Search for the cell housing the specified text and yield its (x, y) center coordinate. 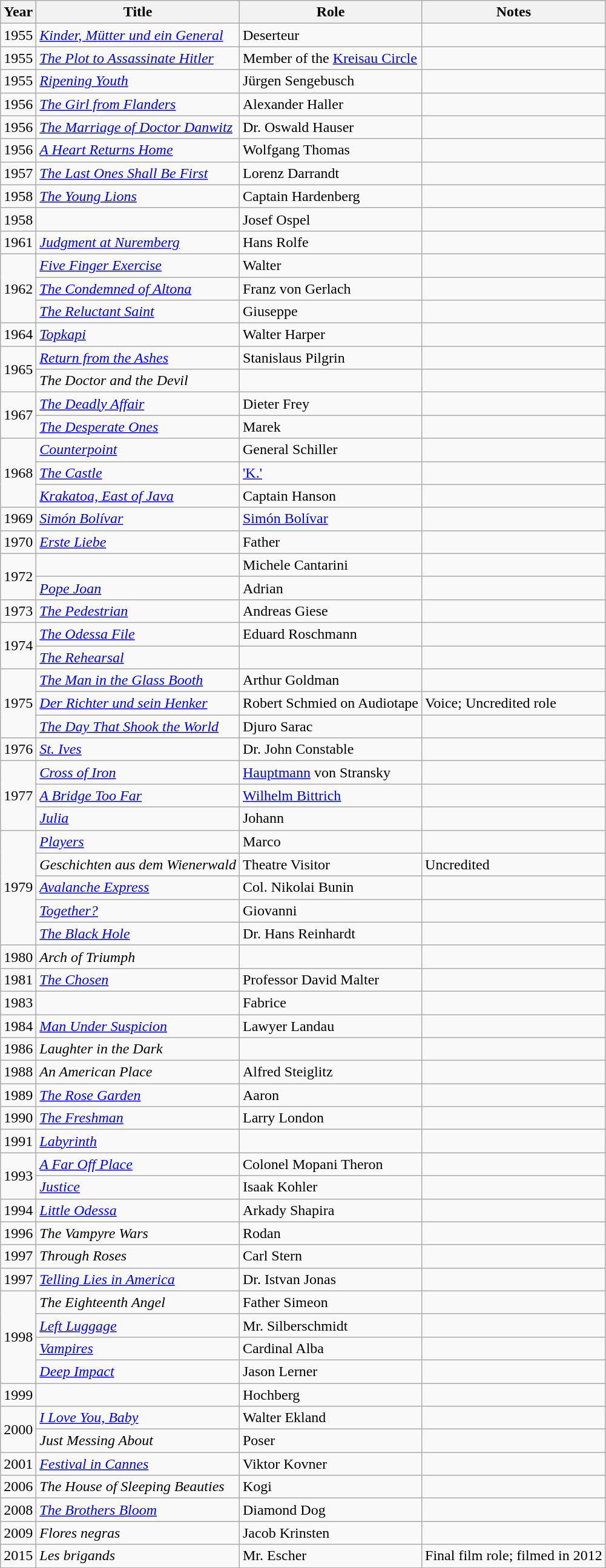
Jason Lerner (331, 1371)
1961 (18, 242)
The Reluctant Saint (138, 312)
1964 (18, 335)
The Castle (138, 473)
1990 (18, 1118)
Carl Stern (331, 1256)
Dr. Oswald Hauser (331, 127)
1957 (18, 173)
Member of the Kreisau Circle (331, 58)
Five Finger Exercise (138, 265)
1999 (18, 1394)
Fabrice (331, 1003)
Counterpoint (138, 450)
The Day That Shook the World (138, 726)
2009 (18, 1533)
Festival in Cannes (138, 1464)
Arthur Goldman (331, 680)
1980 (18, 957)
A Heart Returns Home (138, 150)
Marco (331, 842)
The Desperate Ones (138, 427)
Mr. Escher (331, 1556)
Giuseppe (331, 312)
1986 (18, 1049)
Telling Lies in America (138, 1279)
Ripening Youth (138, 81)
The Pedestrian (138, 611)
Cardinal Alba (331, 1348)
Andreas Giese (331, 611)
2015 (18, 1556)
Year (18, 12)
Arkady Shapira (331, 1210)
2000 (18, 1429)
Dieter Frey (331, 404)
1979 (18, 888)
1989 (18, 1095)
The Rose Garden (138, 1095)
Der Richter und sein Henker (138, 703)
Avalanche Express (138, 888)
Erste Liebe (138, 542)
Krakatoa, East of Java (138, 496)
The Rehearsal (138, 657)
Eduard Roschmann (331, 634)
Wilhelm Bittrich (331, 796)
1991 (18, 1141)
Captain Hanson (331, 496)
Dr. John Constable (331, 749)
1984 (18, 1026)
Cross of Iron (138, 772)
The Chosen (138, 980)
1970 (18, 542)
Stanislaus Pilgrin (331, 358)
Michele Cantarini (331, 565)
Deep Impact (138, 1371)
Colonel Mopani Theron (331, 1164)
Man Under Suspicion (138, 1026)
Walter Harper (331, 335)
Left Luggage (138, 1325)
1968 (18, 473)
The Freshman (138, 1118)
The Doctor and the Devil (138, 381)
Notes (514, 12)
1983 (18, 1003)
Through Roses (138, 1256)
Josef Ospel (331, 219)
Alexander Haller (331, 104)
Isaak Kohler (331, 1187)
1988 (18, 1072)
The Condemned of Altona (138, 289)
1962 (18, 288)
Diamond Dog (331, 1510)
1967 (18, 415)
Walter (331, 265)
Deserteur (331, 35)
Together? (138, 911)
The Black Hole (138, 934)
Poser (331, 1441)
Father Simeon (331, 1302)
Adrian (331, 588)
Father (331, 542)
Captain Hardenberg (331, 196)
The Marriage of Doctor Danwitz (138, 127)
Players (138, 842)
Viktor Kovner (331, 1464)
Voice; Uncredited role (514, 703)
I Love You, Baby (138, 1418)
An American Place (138, 1072)
Kogi (331, 1487)
The Girl from Flanders (138, 104)
Wolfgang Thomas (331, 150)
1998 (18, 1337)
Hauptmann von Stransky (331, 772)
The Plot to Assassinate Hitler (138, 58)
The House of Sleeping Beauties (138, 1487)
The Odessa File (138, 634)
Robert Schmied on Audiotape (331, 703)
Johann (331, 819)
1973 (18, 611)
Franz von Gerlach (331, 289)
Dr. Istvan Jonas (331, 1279)
Rodan (331, 1233)
Topkapi (138, 335)
St. Ives (138, 749)
1993 (18, 1176)
The Brothers Bloom (138, 1510)
The Man in the Glass Booth (138, 680)
Lorenz Darrandt (331, 173)
Julia (138, 819)
Kinder, Mütter und ein General (138, 35)
The Young Lions (138, 196)
A Bridge Too Far (138, 796)
1975 (18, 703)
Flores negras (138, 1533)
2006 (18, 1487)
2008 (18, 1510)
Title (138, 12)
Jürgen Sengebusch (331, 81)
Labyrinth (138, 1141)
Just Messing About (138, 1441)
Professor David Malter (331, 980)
The Eighteenth Angel (138, 1302)
Walter Ekland (331, 1418)
Arch of Triumph (138, 957)
Return from the Ashes (138, 358)
Uncredited (514, 865)
Larry London (331, 1118)
Col. Nikolai Bunin (331, 888)
Marek (331, 427)
1994 (18, 1210)
'K.' (331, 473)
Laughter in the Dark (138, 1049)
Pope Joan (138, 588)
Hans Rolfe (331, 242)
Djuro Sarac (331, 726)
Aaron (331, 1095)
General Schiller (331, 450)
Role (331, 12)
Lawyer Landau (331, 1026)
The Last Ones Shall Be First (138, 173)
The Deadly Affair (138, 404)
Judgment at Nuremberg (138, 242)
1969 (18, 519)
Alfred Steiglitz (331, 1072)
Jacob Krinsten (331, 1533)
1996 (18, 1233)
Hochberg (331, 1394)
Justice (138, 1187)
The Vampyre Wars (138, 1233)
Mr. Silberschmidt (331, 1325)
1972 (18, 576)
Dr. Hans Reinhardt (331, 934)
Geschichten aus dem Wienerwald (138, 865)
A Far Off Place (138, 1164)
Theatre Visitor (331, 865)
Vampires (138, 1348)
Les brigands (138, 1556)
1977 (18, 796)
1981 (18, 980)
1976 (18, 749)
1974 (18, 645)
Giovanni (331, 911)
Final film role; filmed in 2012 (514, 1556)
Little Odessa (138, 1210)
2001 (18, 1464)
1965 (18, 369)
